Capture the cell that displays the provided text and extract its (x, y) central coordinate. 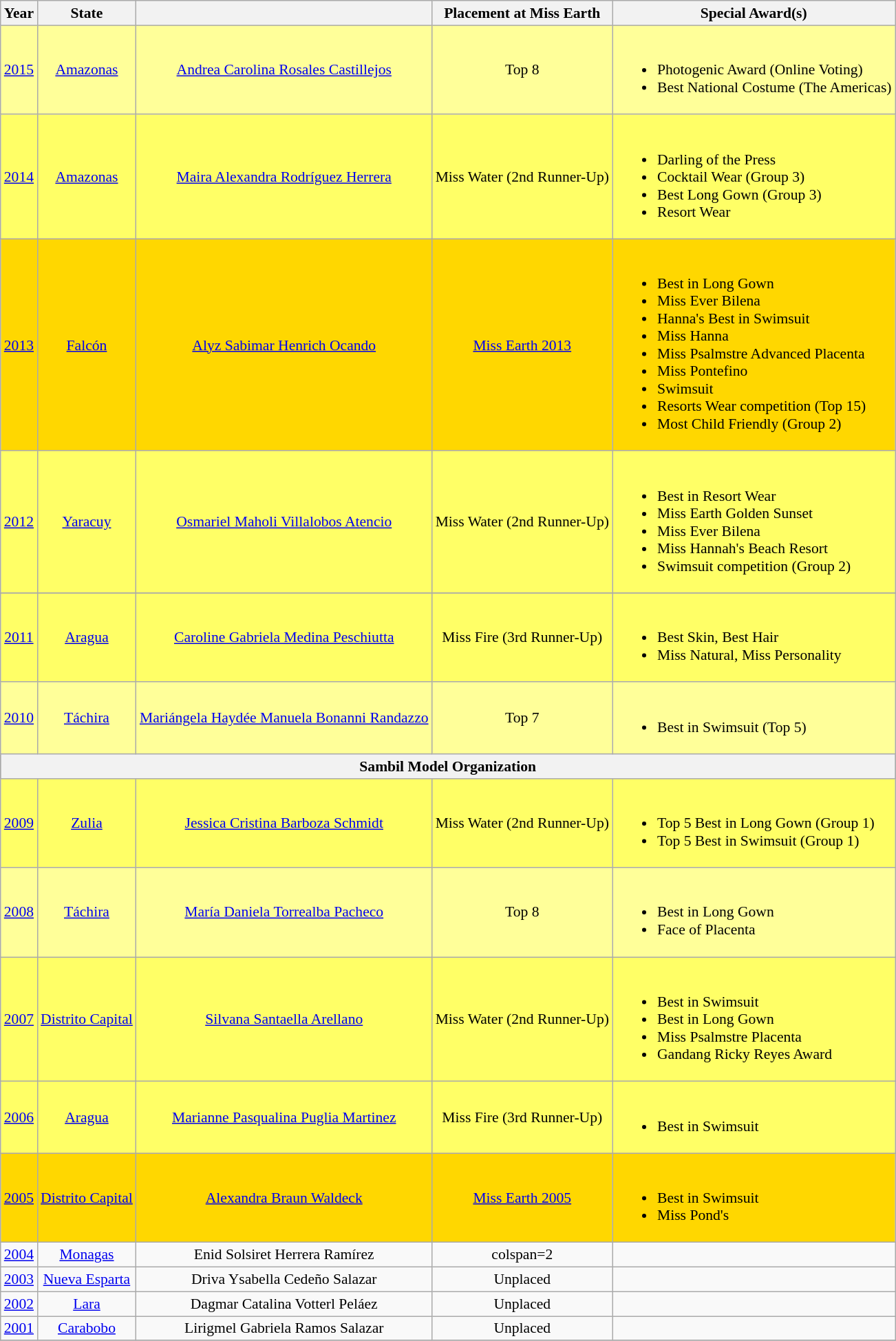
Sambil Model Organization (448, 766)
2012 (19, 522)
2014 (19, 178)
Zulia (87, 824)
Nueva Esparta (87, 1280)
Carabobo (87, 1329)
Best in SwimsuitMiss Pond's (754, 1198)
2011 (19, 638)
2010 (19, 718)
Best in Swimsuit (Top 5) (754, 718)
State (87, 13)
Jessica Cristina Barboza Schmidt (284, 824)
2003 (19, 1280)
Yaracuy (87, 522)
Alyz Sabimar Henrich Ocando (284, 345)
Caroline Gabriela Medina Peschiutta (284, 638)
2008 (19, 912)
Top 5 Best in Long Gown (Group 1)Top 5 Best in Swimsuit (Group 1) (754, 824)
Enid Solsiret Herrera Ramírez (284, 1255)
Placement at Miss Earth (522, 13)
Marianne Pasqualina Puglia Martinez (284, 1117)
Best in Long GownFace of Placenta (754, 912)
Miss Earth 2005 (522, 1198)
Special Award(s) (754, 13)
Best in Swimsuit (754, 1117)
Top 7 (522, 718)
Miss Earth 2013 (522, 345)
2002 (19, 1304)
2001 (19, 1329)
2006 (19, 1117)
Best in SwimsuitBest in Long GownMiss Psalmstre PlacentaGandang Ricky Reyes Award (754, 1020)
Monagas (87, 1255)
2007 (19, 1020)
2013 (19, 345)
Osmariel Maholi Villalobos Atencio (284, 522)
Alexandra Braun Waldeck (284, 1198)
Maira Alexandra Rodríguez Herrera (284, 178)
María Daniela Torrealba Pacheco (284, 912)
Lirigmel Gabriela Ramos Salazar (284, 1329)
Silvana Santaella Arellano (284, 1020)
2009 (19, 824)
Driva Ysabella Cedeño Salazar (284, 1280)
Falcón (87, 345)
Year (19, 13)
Photogenic Award (Online Voting) Best National Costume (The Americas) (754, 70)
2015 (19, 70)
Darling of the Press Cocktail Wear (Group 3) Best Long Gown (Group 3) Resort Wear (754, 178)
Lara (87, 1304)
Andrea Carolina Rosales Castillejos (284, 70)
Dagmar Catalina Votterl Peláez (284, 1304)
Mariángela Haydée Manuela Bonanni Randazzo (284, 718)
colspan=2 (522, 1255)
2005 (19, 1198)
2004 (19, 1255)
Best in Resort WearMiss Earth Golden SunsetMiss Ever BilenaMiss Hannah's Beach Resort Swimsuit competition (Group 2) (754, 522)
Best Skin, Best HairMiss Natural, Miss Personality (754, 638)
